Provide the [x, y] coordinate of the cell's center where the given text is located.  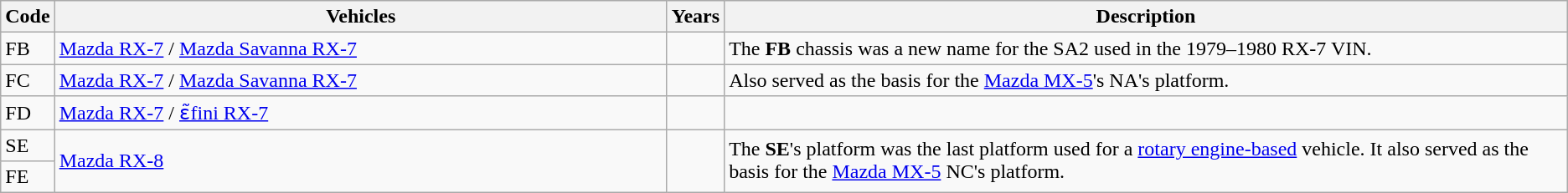
Years [695, 17]
The SE's platform was the last platform used for a rotary engine-based vehicle. It also served as the basis for the Mazda MX-5 NC's platform. [1146, 160]
Also served as the basis for the Mazda MX-5's NA's platform. [1146, 80]
Mazda RX-8 [360, 160]
Mazda RX-7 / ɛ̃fini RX-7 [360, 113]
The FB chassis was a new name for the SA2 used in the 1979–1980 RX-7 VIN. [1146, 48]
SE [28, 145]
FD [28, 113]
FB [28, 48]
Code [28, 17]
Vehicles [360, 17]
FE [28, 177]
Description [1146, 17]
FC [28, 80]
